Output the [X, Y] coordinate of the center of the cell containing the given text.  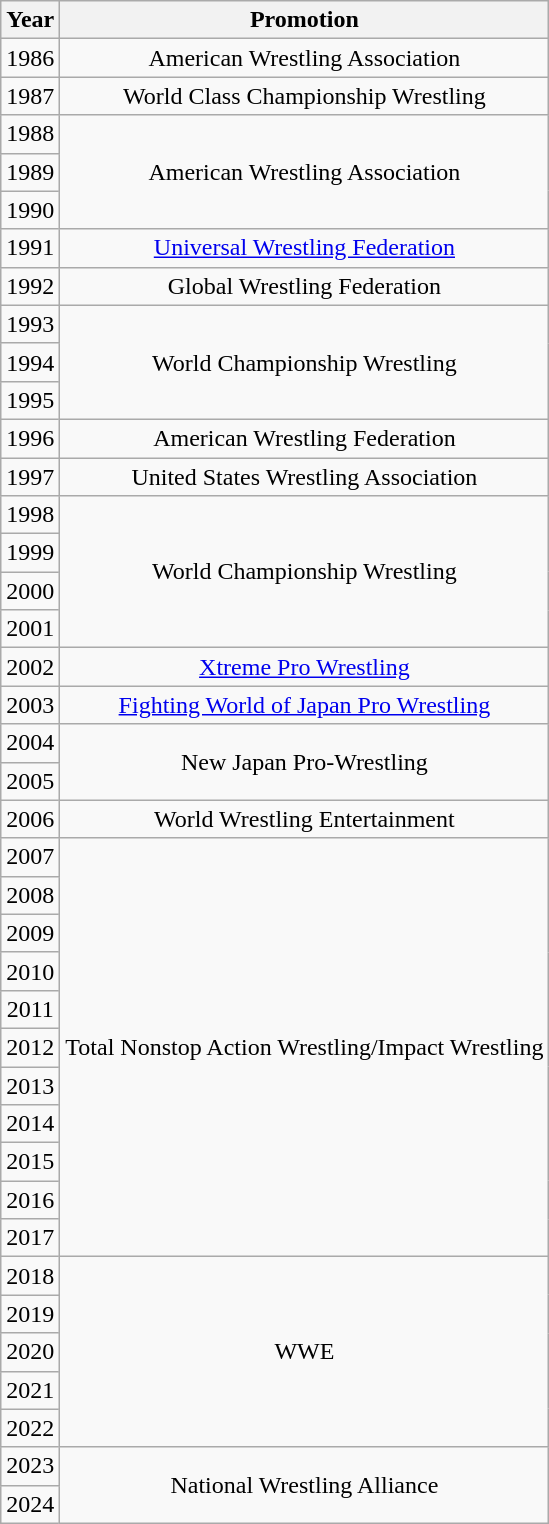
2001 [30, 629]
2000 [30, 591]
2002 [30, 667]
2008 [30, 895]
2011 [30, 1009]
2012 [30, 1047]
2004 [30, 743]
1987 [30, 96]
2022 [30, 1428]
Universal Wrestling Federation [304, 248]
2020 [30, 1352]
1990 [30, 210]
National Wrestling Alliance [304, 1485]
1986 [30, 58]
1994 [30, 362]
World Class Championship Wrestling [304, 96]
Year [30, 20]
2017 [30, 1238]
Total Nonstop Action Wrestling/Impact Wrestling [304, 1048]
1991 [30, 248]
1992 [30, 286]
2013 [30, 1085]
American Wrestling Federation [304, 438]
2003 [30, 705]
1995 [30, 400]
2005 [30, 781]
Xtreme Pro Wrestling [304, 667]
1996 [30, 438]
New Japan Pro-Wrestling [304, 762]
2006 [30, 819]
2023 [30, 1466]
2019 [30, 1314]
2015 [30, 1162]
World Wrestling Entertainment [304, 819]
1998 [30, 515]
1999 [30, 553]
2014 [30, 1124]
WWE [304, 1352]
2018 [30, 1276]
2007 [30, 857]
1989 [30, 172]
2024 [30, 1504]
2009 [30, 933]
2016 [30, 1200]
United States Wrestling Association [304, 477]
Global Wrestling Federation [304, 286]
1993 [30, 324]
Fighting World of Japan Pro Wrestling [304, 705]
1997 [30, 477]
Promotion [304, 20]
1988 [30, 134]
2021 [30, 1390]
2010 [30, 971]
